Locate the cell with the specified text and output its [x, y] center coordinate. 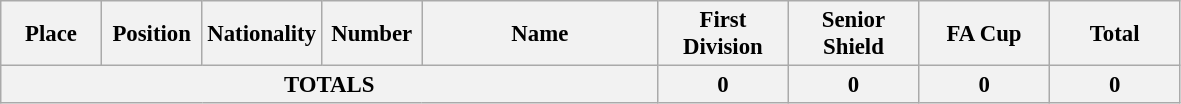
Number [372, 34]
TOTALS [330, 85]
Name [540, 34]
Senior Shield [854, 34]
Nationality [262, 34]
First Division [724, 34]
Position [152, 34]
Total [1114, 34]
FA Cup [984, 34]
Place [52, 34]
